Output the [X, Y] coordinate of the center of the cell containing the given text.  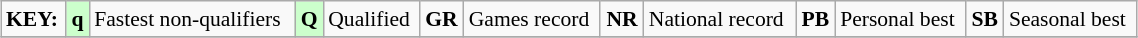
Personal best [900, 19]
Qualified [371, 19]
SB [985, 19]
National record [720, 19]
NR [622, 19]
Fastest non-qualifiers [192, 19]
q [78, 19]
Seasonal best [1070, 19]
Q [309, 19]
PB [816, 19]
KEY: [34, 19]
GR [442, 19]
Games record [532, 19]
